Capture the cell that displays the provided text and extract its (x, y) central coordinate. 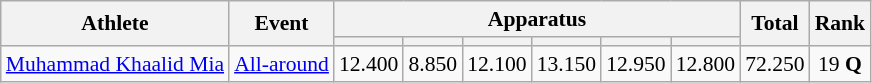
8.850 (432, 64)
Athlete (115, 24)
72.250 (774, 64)
12.800 (706, 64)
All-around (282, 64)
Apparatus (537, 19)
19 Q (840, 64)
13.150 (566, 64)
12.100 (496, 64)
Muhammad Khaalid Mia (115, 64)
12.400 (368, 64)
12.950 (636, 64)
Event (282, 24)
Rank (840, 24)
Total (774, 24)
